Return (x, y) of the center of cell containing provided text 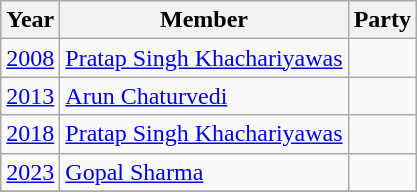
Member (204, 20)
2008 (30, 58)
2018 (30, 134)
Arun Chaturvedi (204, 96)
Gopal Sharma (204, 172)
2013 (30, 96)
2023 (30, 172)
Party (382, 20)
Year (30, 20)
